Pinpoint the cell where the given text exists, returning its [x, y] midpoint coordinate. 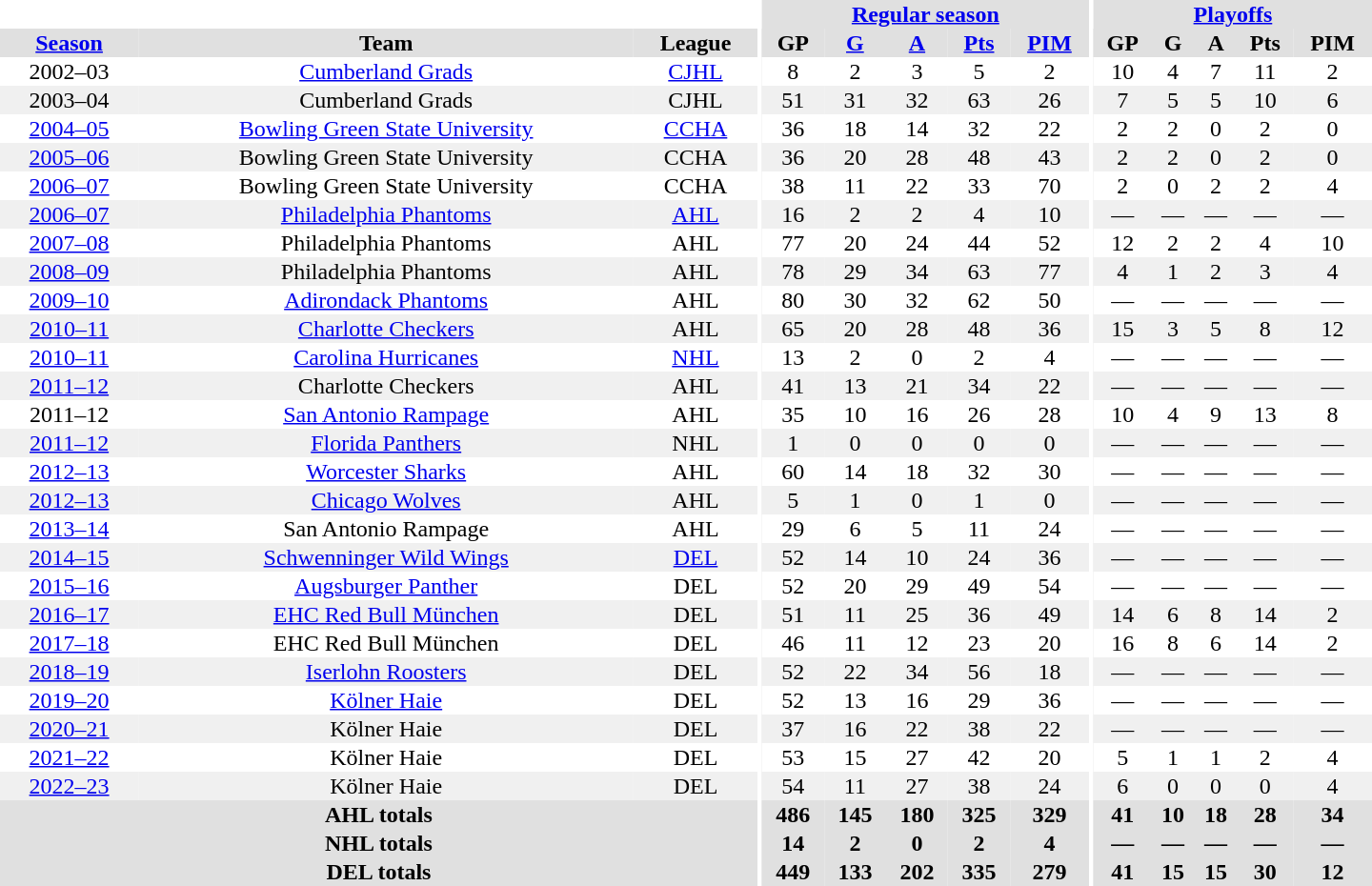
2005–06 [69, 157]
31 [856, 100]
Regular season [926, 14]
AHL totals [379, 815]
2002–03 [69, 71]
Season [69, 43]
60 [793, 472]
2022–23 [69, 786]
2021–22 [69, 757]
78 [793, 272]
Florida Panthers [386, 443]
486 [793, 815]
League [696, 43]
33 [979, 186]
2004–05 [69, 129]
2016–17 [69, 614]
NHL totals [379, 843]
Adirondack Phantoms [386, 300]
2015–16 [69, 586]
Schwenninger Wild Wings [386, 557]
2008–09 [69, 272]
2017–18 [69, 643]
65 [793, 329]
2020–21 [69, 729]
279 [1050, 872]
2018–19 [69, 672]
Worcester Sharks [386, 472]
50 [1050, 300]
335 [979, 872]
325 [979, 815]
70 [1050, 186]
449 [793, 872]
Augsburger Panther [386, 586]
46 [793, 643]
Playoffs [1233, 14]
133 [856, 872]
21 [917, 386]
Chicago Wolves [386, 500]
Iserlohn Roosters [386, 672]
35 [793, 414]
56 [979, 672]
62 [979, 300]
2003–04 [69, 100]
2013–14 [69, 529]
2009–10 [69, 300]
202 [917, 872]
42 [979, 757]
Team [386, 43]
180 [917, 815]
43 [1050, 157]
9 [1216, 414]
37 [793, 729]
2007–08 [69, 243]
44 [979, 243]
2014–15 [69, 557]
80 [793, 300]
DEL totals [379, 872]
23 [979, 643]
145 [856, 815]
2019–20 [69, 700]
25 [917, 614]
Carolina Hurricanes [386, 357]
53 [793, 757]
329 [1050, 815]
